Detect which cell encompasses the target text, then output its [x, y] center coordinate. 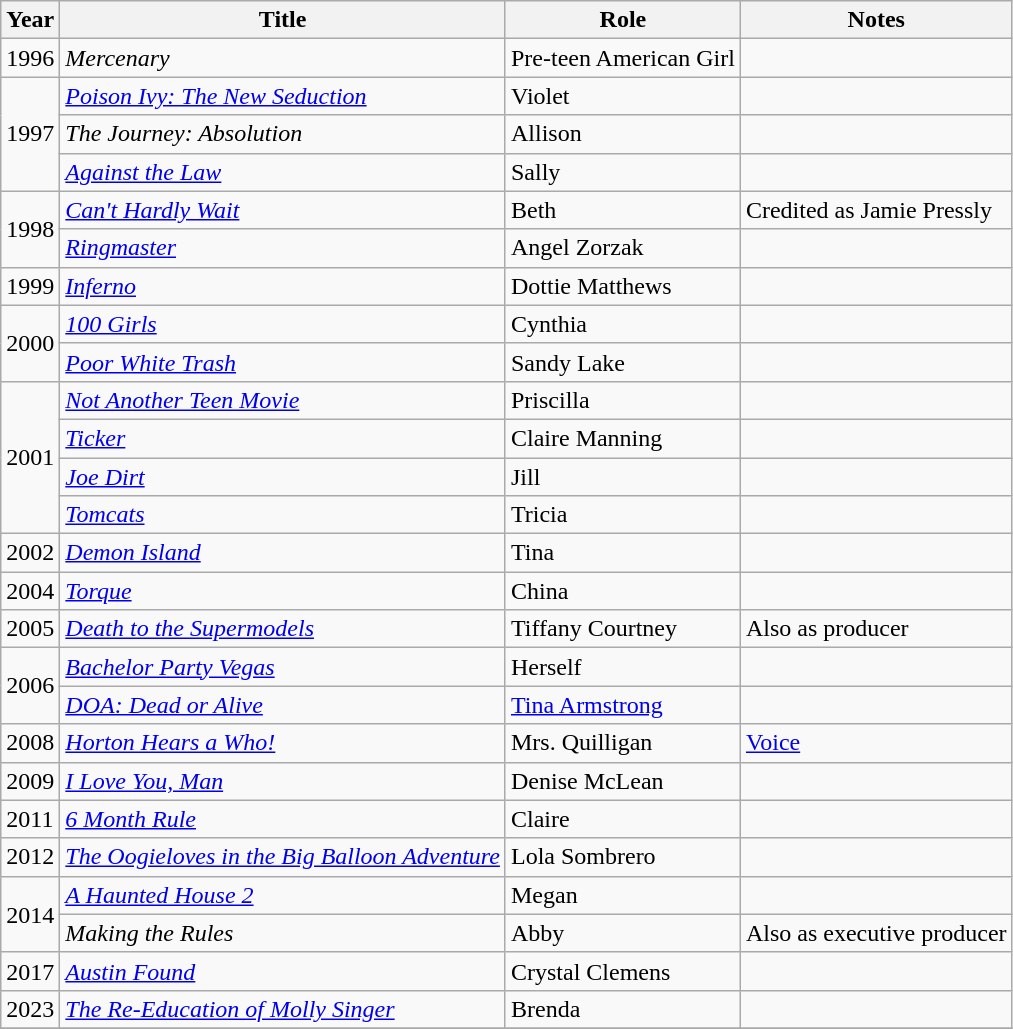
Violet [622, 96]
Allison [622, 134]
Dottie Matthews [622, 286]
Also as producer [876, 629]
2017 [30, 971]
Pre-teen American Girl [622, 58]
Voice [876, 743]
Abby [622, 933]
Demon Island [283, 553]
100 Girls [283, 324]
Year [30, 20]
Title [283, 20]
Tricia [622, 515]
Horton Hears a Who! [283, 743]
Herself [622, 667]
1999 [30, 286]
Tiffany Courtney [622, 629]
Not Another Teen Movie [283, 400]
Crystal Clemens [622, 971]
DOA: Dead or Alive [283, 705]
Denise McLean [622, 781]
Credited as Jamie Pressly [876, 210]
2011 [30, 819]
Ticker [283, 438]
Austin Found [283, 971]
Brenda [622, 1009]
China [622, 591]
1996 [30, 58]
Poor White Trash [283, 362]
Mercenary [283, 58]
Bachelor Party Vegas [283, 667]
Ringmaster [283, 248]
The Re-Education of Molly Singer [283, 1009]
Cynthia [622, 324]
The Journey: Absolution [283, 134]
2000 [30, 343]
Claire [622, 819]
I Love You, Man [283, 781]
Lola Sombrero [622, 857]
The Oogieloves in the Big Balloon Adventure [283, 857]
1998 [30, 229]
2006 [30, 686]
2012 [30, 857]
Angel Zorzak [622, 248]
Can't Hardly Wait [283, 210]
2014 [30, 914]
2009 [30, 781]
2023 [30, 1009]
Death to the Supermodels [283, 629]
Tomcats [283, 515]
Making the Rules [283, 933]
Beth [622, 210]
Torque [283, 591]
Also as executive producer [876, 933]
6 Month Rule [283, 819]
Against the Law [283, 172]
2008 [30, 743]
Mrs. Quilligan [622, 743]
2004 [30, 591]
1997 [30, 134]
Claire Manning [622, 438]
Jill [622, 477]
Poison Ivy: The New Seduction [283, 96]
A Haunted House 2 [283, 895]
Sally [622, 172]
2001 [30, 457]
Megan [622, 895]
Inferno [283, 286]
Tina [622, 553]
Priscilla [622, 400]
2005 [30, 629]
Notes [876, 20]
Role [622, 20]
2002 [30, 553]
Tina Armstrong [622, 705]
Joe Dirt [283, 477]
Sandy Lake [622, 362]
